For the text-containing cell, return its midpoint in [x, y] coordinate format. 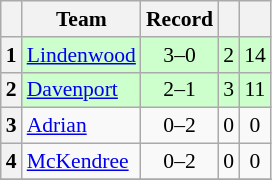
Adrian [82, 126]
4 [12, 162]
3–0 [180, 55]
1 [12, 55]
14 [255, 55]
2–1 [180, 90]
McKendree [82, 162]
11 [255, 90]
Davenport [82, 90]
Record [180, 19]
Team [82, 19]
Lindenwood [82, 55]
